Scan for the cell matching the given text and deliver its [x, y] coordinate at center. 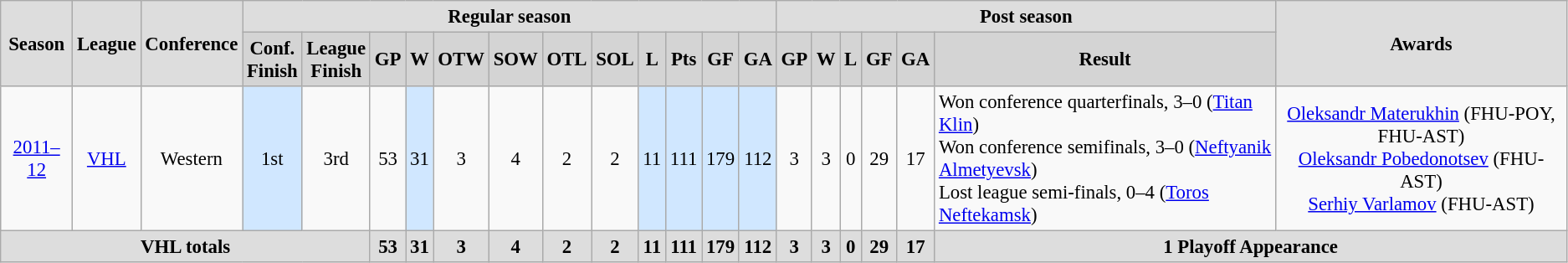
VHL totals [186, 247]
Conference [192, 44]
Won conference quarterfinals, 3–0 (Titan Klin)Won conference semifinals, 3–0 (Neftyanik Almetyevsk)Lost league semi-finals, 0–4 (Toros Neftekamsk) [1105, 159]
1 Playoff Appearance [1251, 247]
VHL [107, 159]
Western [192, 159]
Conf.Finish [273, 60]
2011–12 [37, 159]
Regular season [510, 17]
Season [37, 44]
Oleksandr Materukhin (FHU-POY, FHU-AST)Oleksandr Pobedonotsev (FHU-AST)Serhiy Varlamov (FHU-AST) [1421, 159]
Post season [1026, 17]
1st [273, 159]
League [107, 44]
3rd [336, 159]
OTW [461, 60]
OTL [567, 60]
Result [1105, 60]
Pts [684, 60]
LeagueFinish [336, 60]
SOW [515, 60]
Awards [1421, 44]
SOL [615, 60]
